Output the [x, y] coordinate of the center of the cell containing the given text.  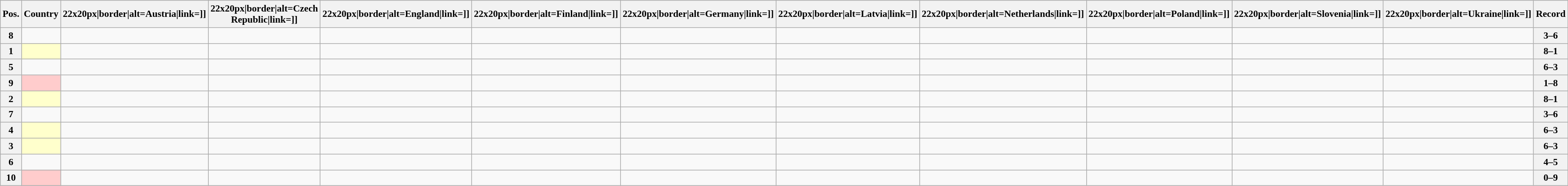
3 [11, 146]
22x20px|border|alt=Germany|link=]] [698, 14]
1 [11, 51]
22x20px|border|alt=Austria|link=]] [135, 14]
Country [41, 14]
2 [11, 99]
5 [11, 67]
22x20px|border|alt=Czech Republic|link=]] [264, 14]
Record [1550, 14]
9 [11, 83]
7 [11, 115]
4–5 [1550, 162]
1–8 [1550, 83]
Pos. [11, 14]
22x20px|border|alt=England|link=]] [396, 14]
6 [11, 162]
22x20px|border|alt=Slovenia|link=]] [1308, 14]
4 [11, 131]
10 [11, 178]
22x20px|border|alt=Ukraine|link=]] [1458, 14]
22x20px|border|alt=Finland|link=]] [546, 14]
0–9 [1550, 178]
22x20px|border|alt=Netherlands|link=]] [1003, 14]
8 [11, 36]
22x20px|border|alt=Poland|link=]] [1159, 14]
22x20px|border|alt=Latvia|link=]] [848, 14]
